Pinpoint the cell where the given text exists, returning its (X, Y) midpoint coordinate. 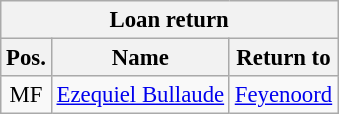
Loan return (170, 20)
Feyenoord (283, 95)
Pos. (26, 58)
Return to (283, 58)
MF (26, 95)
Ezequiel Bullaude (140, 95)
Name (140, 58)
